Search for the cell housing the specified text and yield its [X, Y] center coordinate. 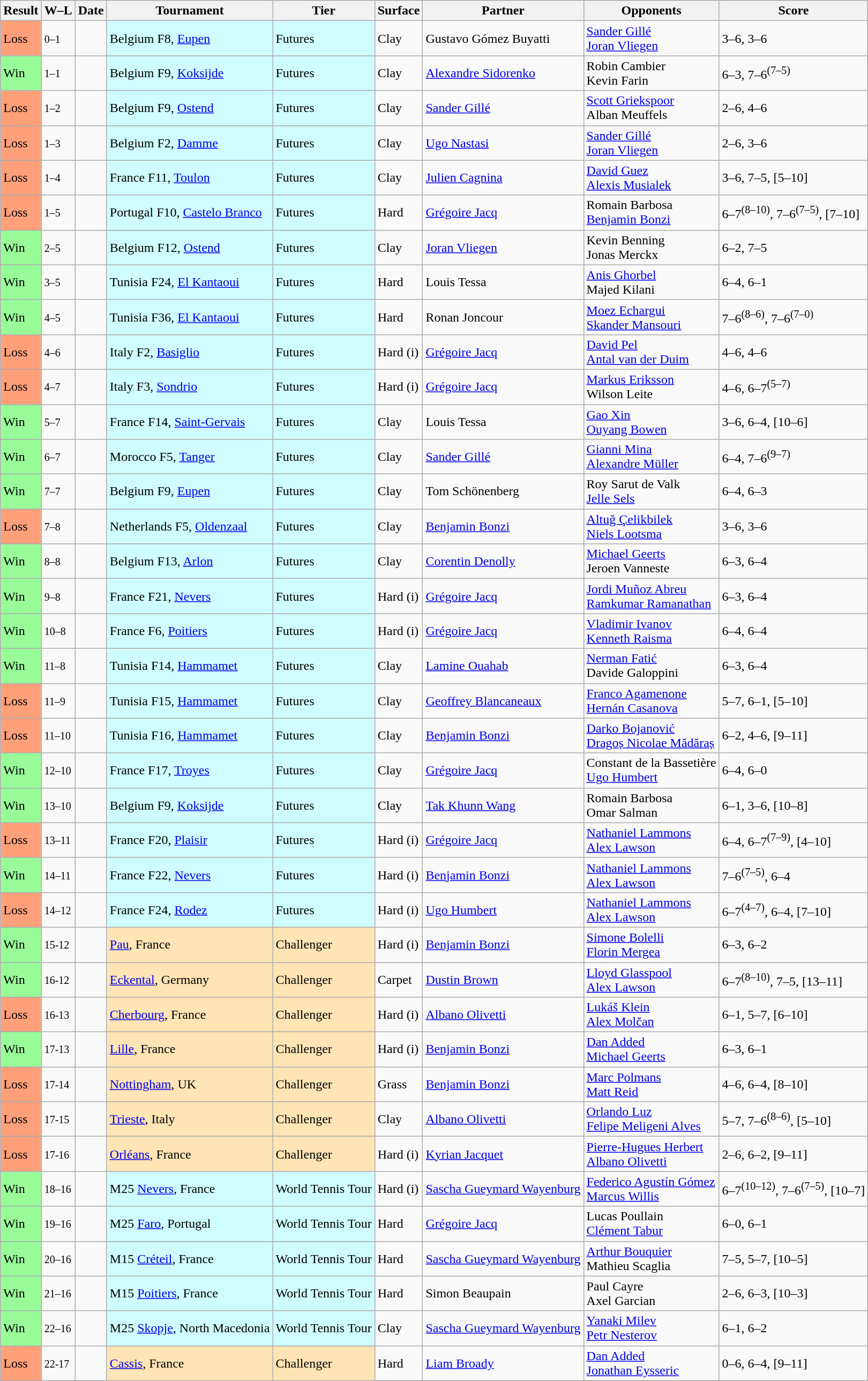
Belgium F9, Ostend [190, 108]
0–1 [58, 39]
France F11, Toulon [190, 178]
Belgium F12, Ostend [190, 248]
France F21, Nevers [190, 596]
Markus Eriksson Wilson Leite [652, 387]
Robin Cambier Kevin Farin [652, 73]
2–6, 4–6 [794, 108]
M15 Poitiers, France [190, 1294]
Alexandre Sidorenko [503, 73]
M15 Créteil, France [190, 1258]
Dan Added Michael Geerts [652, 1049]
Geoffrey Blancaneaux [503, 701]
4–6, 6–4, [8–10] [794, 1085]
Lamine Ouahab [503, 666]
France F6, Poitiers [190, 631]
Grass [399, 1085]
Orlando Luz Felipe Meligeni Alves [652, 1119]
7–7 [58, 492]
Jordi Muñoz Abreu Ramkumar Ramanathan [652, 596]
Tunisia F16, Hammamet [190, 735]
Gustavo Gómez Buyatti [503, 39]
16-13 [58, 1015]
Liam Broady [503, 1363]
17-15 [58, 1119]
Paul Cayre Axel Garcian [652, 1294]
W–L [58, 11]
13–10 [58, 805]
7–8 [58, 526]
Marc Polmans Matt Reid [652, 1085]
6–7(10–12), 7–6(7–5), [10–7] [794, 1189]
Michael Geerts Jeroen Vanneste [652, 562]
7–6(7–5), 6–4 [794, 875]
Tournament [190, 11]
Lucas Poullain Clément Tabur [652, 1224]
Anis Ghorbel Majed Kilani [652, 282]
Roy Sarut de Valk Jelle Sels [652, 492]
Score [794, 11]
Arthur Bouquier Mathieu Scaglia [652, 1258]
19–16 [58, 1224]
5–7 [58, 421]
Nerman Fatić Davide Galoppini [652, 666]
Orléans, France [190, 1154]
1–2 [58, 108]
Belgium F9, Eupen [190, 492]
6–7(8–10), 7–5, [13–11] [794, 980]
Pierre-Hugues Herbert Albano Olivetti [652, 1154]
M25 Faro, Portugal [190, 1224]
Tunisia F15, Hammamet [190, 701]
Carpet [399, 980]
Cassis, France [190, 1363]
Kevin Benning Jonas Merckx [652, 248]
5–7, 6–1, [5–10] [794, 701]
France F14, Saint-Gervais [190, 421]
Belgium F2, Damme [190, 143]
M25 Skopje, North Macedonia [190, 1328]
6–4, 6–3 [794, 492]
8–8 [58, 562]
4–6, 6–7(5–7) [794, 387]
Moez Echargui Skander Mansouri [652, 317]
Surface [399, 11]
Simone Bolelli Florin Mergea [652, 944]
Vladimir Ivanov Kenneth Raisma [652, 631]
10–8 [58, 631]
Romain Barbosa Benjamin Bonzi [652, 212]
Cherbourg, France [190, 1015]
Gianni Mina Alexandre Müller [652, 457]
France F17, Troyes [190, 771]
6–4, 6–0 [794, 771]
11–8 [58, 666]
4–6, 4–6 [794, 352]
Julien Cagnina [503, 178]
France F22, Nevers [190, 875]
2–6, 6–2, [9–11] [794, 1154]
6–4, 7–6(9–7) [794, 457]
6–1, 6–2 [794, 1328]
16-12 [58, 980]
Scott Griekspoor Alban Meuffels [652, 108]
22–16 [58, 1328]
Altuğ Çelikbilek Niels Lootsma [652, 526]
1–1 [58, 73]
Date [91, 11]
Trieste, Italy [190, 1119]
22-17 [58, 1363]
Opponents [652, 11]
Eckental, Germany [190, 980]
Ronan Joncour [503, 317]
3–6, 7–5, [5–10] [794, 178]
9–8 [58, 596]
Nottingham, UK [190, 1085]
20–16 [58, 1258]
15-12 [58, 944]
Italy F2, Basiglio [190, 352]
Federico Agustín Gómez Marcus Willis [652, 1189]
Pau, France [190, 944]
11–10 [58, 735]
5–7, 7–6(8–6), [5–10] [794, 1119]
3–5 [58, 282]
Tunisia F14, Hammamet [190, 666]
6–7(4–7), 6–4, [7–10] [794, 910]
Lille, France [190, 1049]
0–6, 6–4, [9–11] [794, 1363]
6–2, 4–6, [9–11] [794, 735]
7–5, 5–7, [10–5] [794, 1258]
Ugo Humbert [503, 910]
4–7 [58, 387]
Lloyd Glasspool Alex Lawson [652, 980]
17-16 [58, 1154]
6–3, 6–2 [794, 944]
Italy F3, Sondrio [190, 387]
6–7(8–10), 7–6(7–5), [7–10] [794, 212]
6–1, 5–7, [6–10] [794, 1015]
Romain Barbosa Omar Salman [652, 805]
Lukáš Klein Alex Molčan [652, 1015]
Dustin Brown [503, 980]
7–6(8–6), 7–6(7–0) [794, 317]
Franco Agamenone Hernán Casanova [652, 701]
Dan Added Jonathan Eysseric [652, 1363]
6–2, 7–5 [794, 248]
1–4 [58, 178]
Yanaki Milev Petr Nesterov [652, 1328]
Tunisia F36, El Kantaoui [190, 317]
6–3, 6–1 [794, 1049]
4–6 [58, 352]
Corentin Denolly [503, 562]
Tier [324, 11]
Constant de la Bassetière Ugo Humbert [652, 771]
Ugo Nastasi [503, 143]
Netherlands F5, Oldenzaal [190, 526]
Belgium F13, Arlon [190, 562]
1–5 [58, 212]
Portugal F10, Castelo Branco [190, 212]
Darko Bojanović Dragoș Nicolae Mădăraș [652, 735]
Gao Xin Ouyang Bowen [652, 421]
6–4, 6–1 [794, 282]
France F24, Rodez [190, 910]
6–7 [58, 457]
2–5 [58, 248]
Tak Khunn Wang [503, 805]
Simon Beaupain [503, 1294]
Tom Schönenberg [503, 492]
17-13 [58, 1049]
3–6, 6–4, [10–6] [794, 421]
Morocco F5, Tanger [190, 457]
14–12 [58, 910]
18–16 [58, 1189]
21–16 [58, 1294]
13–11 [58, 840]
Tunisia F24, El Kantaoui [190, 282]
2–6, 6–3, [10–3] [794, 1294]
12–10 [58, 771]
6–4, 6–7(7–9), [4–10] [794, 840]
6–0, 6–1 [794, 1224]
17-14 [58, 1085]
France F20, Plaisir [190, 840]
11–9 [58, 701]
David Guez Alexis Musialek [652, 178]
Partner [503, 11]
Belgium F8, Eupen [190, 39]
Kyrian Jacquet [503, 1154]
M25 Nevers, France [190, 1189]
6–4, 6–4 [794, 631]
Result [21, 11]
Joran Vliegen [503, 248]
1–3 [58, 143]
2–6, 3–6 [794, 143]
14–11 [58, 875]
4–5 [58, 317]
David Pel Antal van der Duim [652, 352]
6–3, 7–6(7–5) [794, 73]
6–1, 3–6, [10–8] [794, 805]
